Output the (x, y) coordinate of the center of the cell containing the given text.  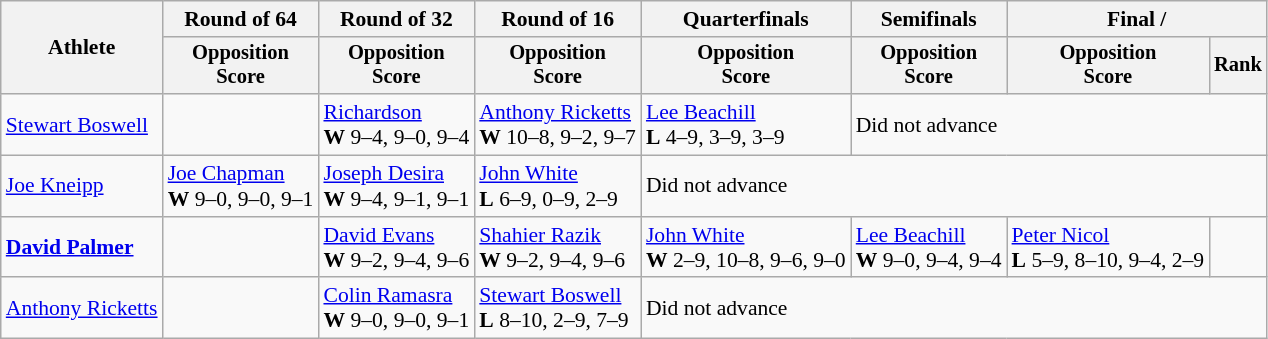
Joe Chapman W 9–0, 9–0, 9–1 (241, 186)
Athlete (82, 48)
Round of 64 (241, 19)
Rank (1238, 66)
Anthony Ricketts (82, 308)
David Palmer (82, 248)
Semifinals (929, 19)
Quarterfinals (746, 19)
John White L 6–9, 0–9, 2–9 (558, 186)
Richardson W 9–4, 9–0, 9–4 (396, 124)
Stewart Boswell (82, 124)
Joe Kneipp (82, 186)
Shahier Razik W 9–2, 9–4, 9–6 (558, 248)
Lee Beachill L 4–9, 3–9, 3–9 (746, 124)
David Evans W 9–2, 9–4, 9–6 (396, 248)
Round of 32 (396, 19)
Final / (1137, 19)
Joseph Desira W 9–4, 9–1, 9–1 (396, 186)
Stewart Boswell L 8–10, 2–9, 7–9 (558, 308)
Round of 16 (558, 19)
Peter Nicol L 5–9, 8–10, 9–4, 2–9 (1108, 248)
Colin Ramasra W 9–0, 9–0, 9–1 (396, 308)
John White W 2–9, 10–8, 9–6, 9–0 (746, 248)
Anthony Ricketts W 10–8, 9–2, 9–7 (558, 124)
Lee Beachill W 9–0, 9–4, 9–4 (929, 248)
